Capture the cell that displays the provided text and extract its (x, y) central coordinate. 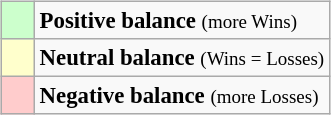
Neutral balance (Wins = Losses) (182, 58)
Positive balance (more Wins) (182, 21)
Negative balance (more Losses) (182, 96)
